For the text-containing cell, return its midpoint in (x, y) coordinate format. 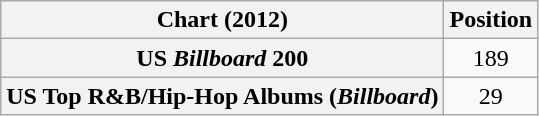
US Top R&B/Hip-Hop Albums (Billboard) (222, 96)
29 (491, 96)
Chart (2012) (222, 20)
Position (491, 20)
189 (491, 58)
US Billboard 200 (222, 58)
